Return [X, Y] of the center of cell containing provided text 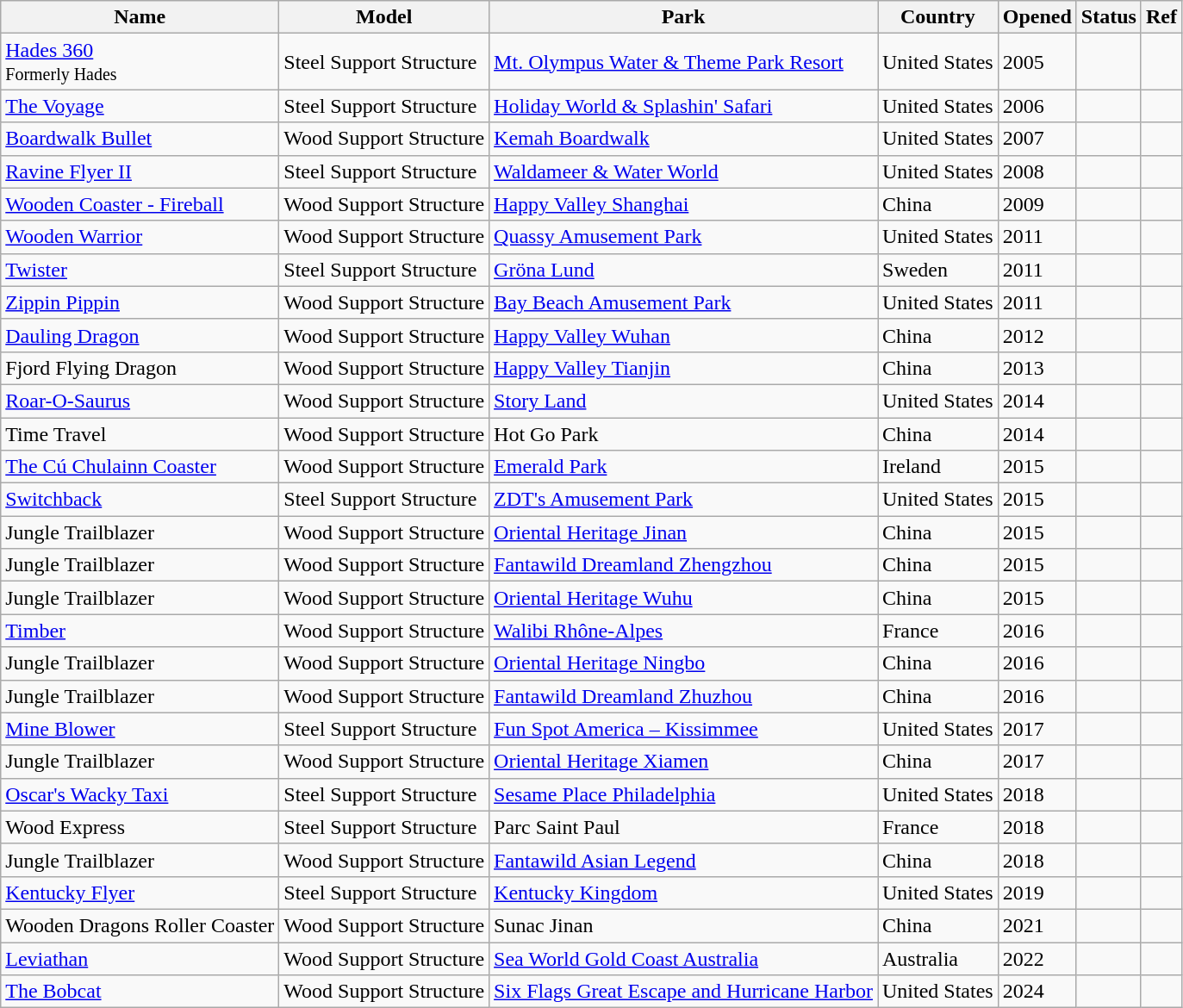
Sweden [937, 270]
Waldameer & Water World [684, 171]
Name [140, 17]
2007 [1037, 139]
Mt. Olympus Water & Theme Park Resort [684, 62]
Walibi Rhône-Alpes [684, 631]
Bay Beach Amusement Park [684, 302]
Opened [1037, 17]
2021 [1037, 925]
Happy Valley Shanghai [684, 204]
2019 [1037, 893]
Quassy Amusement Park [684, 237]
Time Travel [140, 433]
Timber [140, 631]
Boardwalk Bullet [140, 139]
Fantawild Asian Legend [684, 860]
Dauling Dragon [140, 335]
Kentucky Flyer [140, 893]
Wooden Dragons Roller Coaster [140, 925]
Six Flags Great Escape and Hurricane Harbor [684, 992]
Fjord Flying Dragon [140, 368]
2009 [1037, 204]
Ref [1161, 17]
Country [937, 17]
2013 [1037, 368]
Oriental Heritage Xiamen [684, 762]
Sesame Place Philadelphia [684, 794]
Wooden Coaster - Fireball [140, 204]
Fun Spot America – Kissimmee [684, 729]
Oriental Heritage Jinan [684, 532]
Happy Valley Tianjin [684, 368]
ZDT's Amusement Park [684, 500]
Fantawild Dreamland Zhuzhou [684, 696]
Mine Blower [140, 729]
Oriental Heritage Wuhu [684, 598]
The Bobcat [140, 992]
Status [1108, 17]
2008 [1037, 171]
Model [384, 17]
Story Land [684, 401]
Twister [140, 270]
Emerald Park [684, 467]
Ireland [937, 467]
Wood Express [140, 827]
Switchback [140, 500]
Hades 360Formerly Hades [140, 62]
Zippin Pippin [140, 302]
Fantawild Dreamland Zhengzhou [684, 565]
2006 [1037, 106]
Kentucky Kingdom [684, 893]
Parc Saint Paul [684, 827]
The Voyage [140, 106]
Gröna Lund [684, 270]
Hot Go Park [684, 433]
Sunac Jinan [684, 925]
The Cú Chulainn Coaster [140, 467]
Ravine Flyer II [140, 171]
2024 [1037, 992]
Oscar's Wacky Taxi [140, 794]
Holiday World & Splashin' Safari [684, 106]
Australia [937, 959]
Happy Valley Wuhan [684, 335]
Kemah Boardwalk [684, 139]
Oriental Heritage Ningbo [684, 663]
2012 [1037, 335]
2005 [1037, 62]
Sea World Gold Coast Australia [684, 959]
Wooden Warrior [140, 237]
Roar-O-Saurus [140, 401]
2022 [1037, 959]
Leviathan [140, 959]
Park [684, 17]
